From the cell containing the given text, extract its center point as [x, y] coordinate. 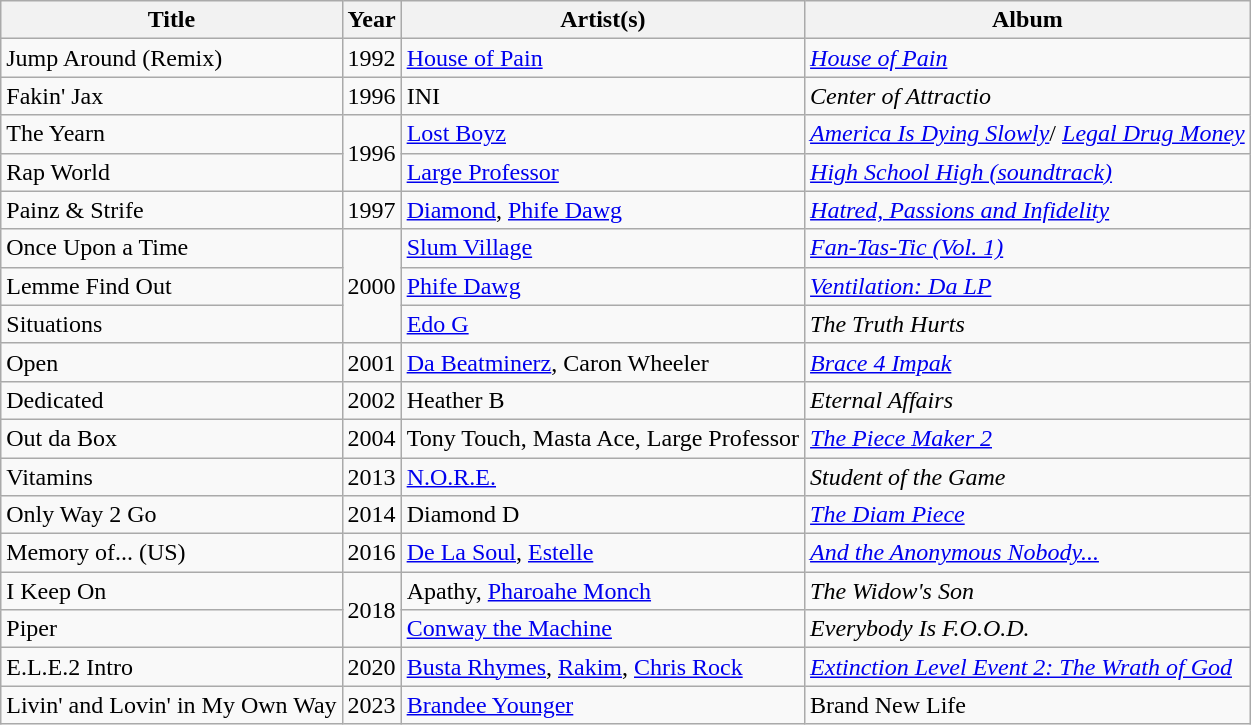
Once Upon a Time [172, 248]
Lemme Find Out [172, 286]
N.O.R.E. [602, 477]
Livin' and Lovin' in My Own Way [172, 705]
Year [372, 20]
2004 [372, 438]
Memory of... (US) [172, 553]
Heather B [602, 400]
2016 [372, 553]
Edo G [602, 324]
Brand New Life [1028, 705]
Center of Attractio [1028, 96]
Painz & Strife [172, 210]
2000 [372, 286]
Fakin' Jax [172, 96]
2018 [372, 610]
Only Way 2 Go [172, 515]
Jump Around (Remix) [172, 58]
Everybody Is F.O.O.D. [1028, 629]
The Diam Piece [1028, 515]
Extinction Level Event 2: The Wrath of God [1028, 667]
Diamond D [602, 515]
Vitamins [172, 477]
De La Soul, Estelle [602, 553]
2020 [372, 667]
Eternal Affairs [1028, 400]
America Is Dying Slowly/ Legal Drug Money [1028, 134]
Diamond, Phife Dawg [602, 210]
Apathy, Pharoahe Monch [602, 591]
Open [172, 362]
Piper [172, 629]
Da Beatminerz, Caron Wheeler [602, 362]
Lost Boyz [602, 134]
The Widow's Son [1028, 591]
E.L.E.2 Intro [172, 667]
The Piece Maker 2 [1028, 438]
2013 [372, 477]
2023 [372, 705]
Album [1028, 20]
Student of the Game [1028, 477]
Out da Box [172, 438]
Conway the Machine [602, 629]
Brandee Younger [602, 705]
Busta Rhymes, Rakim, Chris Rock [602, 667]
And the Anonymous Nobody... [1028, 553]
Fan-Tas-Tic (Vol. 1) [1028, 248]
Tony Touch, Masta Ace, Large Professor [602, 438]
Title [172, 20]
Rap World [172, 172]
The Truth Hurts [1028, 324]
Hatred, Passions and Infidelity [1028, 210]
2001 [372, 362]
Artist(s) [602, 20]
Ventilation: Da LP [1028, 286]
High School High (soundtrack) [1028, 172]
Slum Village [602, 248]
2014 [372, 515]
I Keep On [172, 591]
The Yearn [172, 134]
1992 [372, 58]
Phife Dawg [602, 286]
INI [602, 96]
Brace 4 Impak [1028, 362]
Dedicated [172, 400]
2002 [372, 400]
Large Professor [602, 172]
1997 [372, 210]
Situations [172, 324]
